Identify which cell holds the provided text, then report its (x, y) central coordinate. 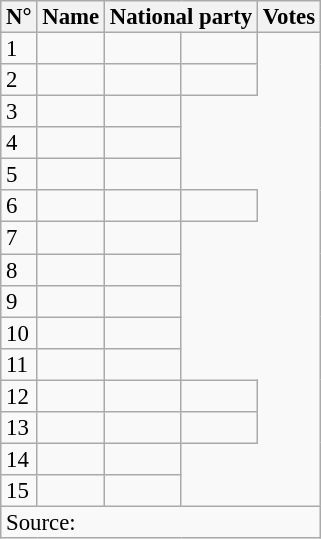
13 (19, 428)
6 (19, 206)
9 (19, 301)
4 (19, 143)
National party (180, 17)
8 (19, 270)
5 (19, 175)
1 (19, 49)
12 (19, 396)
14 (19, 459)
Name (71, 17)
11 (19, 364)
3 (19, 112)
15 (19, 491)
10 (19, 333)
Votes (288, 17)
7 (19, 238)
2 (19, 80)
N° (19, 17)
Source: (161, 522)
